Search for the cell housing the specified text and yield its (x, y) center coordinate. 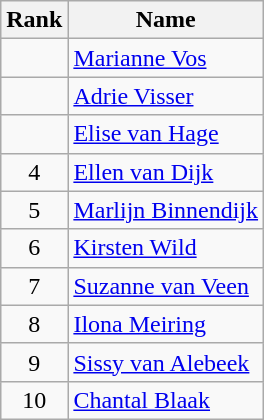
Rank (34, 20)
Name (166, 20)
4 (34, 172)
8 (34, 324)
Sissy van Alebeek (166, 362)
9 (34, 362)
Suzanne van Veen (166, 286)
10 (34, 400)
Elise van Hage (166, 134)
Chantal Blaak (166, 400)
Marianne Vos (166, 58)
Kirsten Wild (166, 248)
Marlijn Binnendijk (166, 210)
5 (34, 210)
Ilona Meiring (166, 324)
6 (34, 248)
Ellen van Dijk (166, 172)
7 (34, 286)
Adrie Visser (166, 96)
